Extract the (x, y) coordinate from the center of the cell holding the provided text.  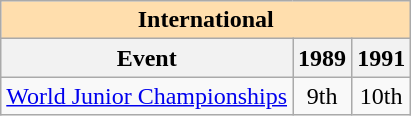
1991 (382, 58)
1989 (322, 58)
World Junior Championships (147, 96)
9th (322, 96)
10th (382, 96)
Event (147, 58)
International (206, 20)
